Output the [x, y] coordinate of the center of the cell containing the given text.  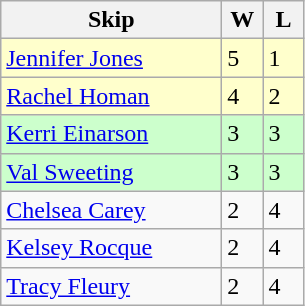
Skip [112, 20]
Rachel Homan [112, 96]
Kelsey Rocque [112, 248]
1 [284, 58]
W [242, 20]
Val Sweeting [112, 172]
Chelsea Carey [112, 210]
5 [242, 58]
L [284, 20]
Jennifer Jones [112, 58]
Tracy Fleury [112, 286]
Kerri Einarson [112, 134]
